From the cell containing the given text, extract its center point as (X, Y) coordinate. 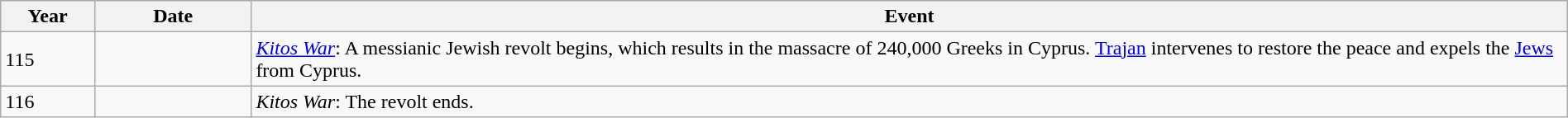
115 (48, 59)
Kitos War: The revolt ends. (910, 101)
Date (172, 17)
116 (48, 101)
Event (910, 17)
Year (48, 17)
